Find where the given text appears and provide that cell's center as [X, Y] coordinate. 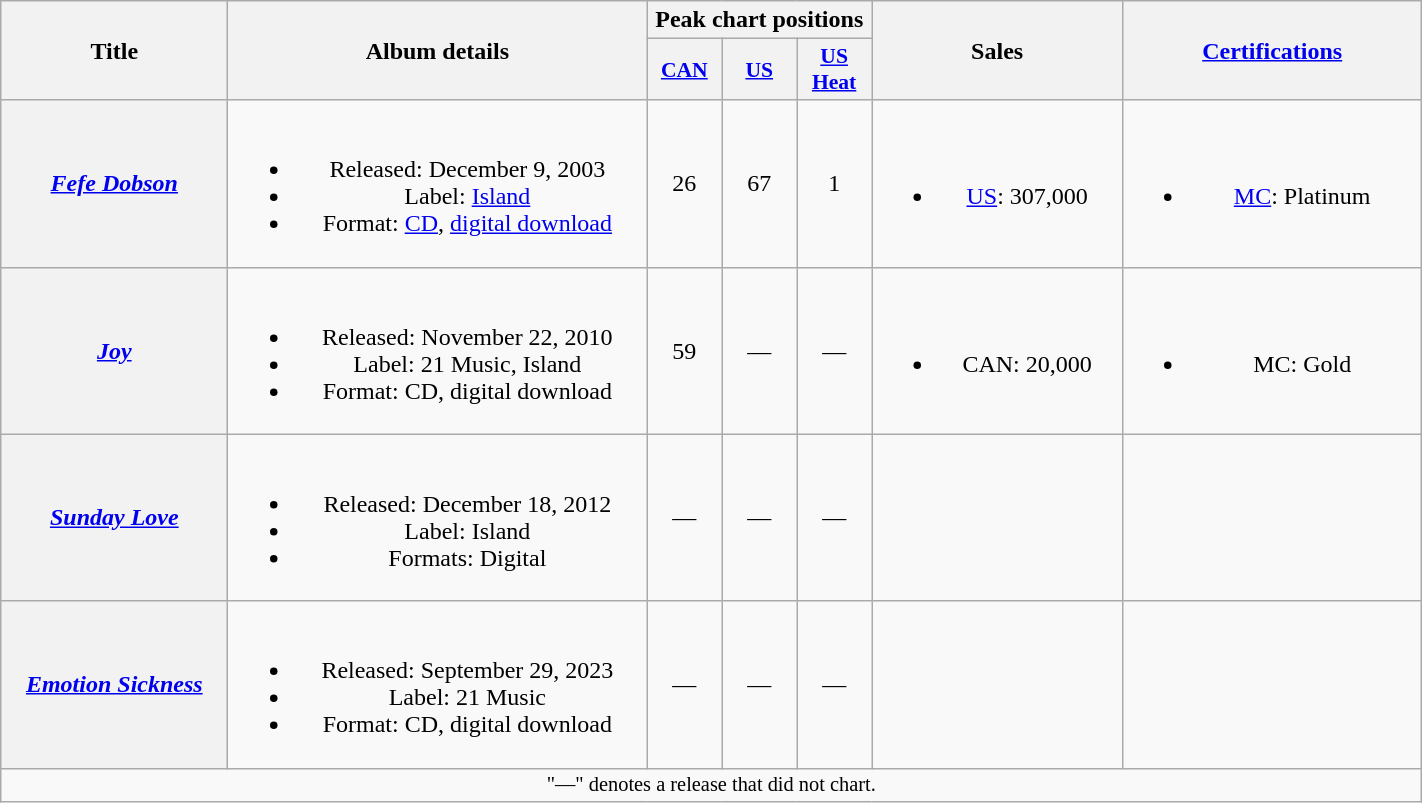
CAN [684, 70]
MC: Platinum [1272, 184]
US [760, 70]
Title [114, 50]
67 [760, 184]
MC: Gold [1272, 350]
"—" denotes a release that did not chart. [712, 785]
Peak chart positions [760, 20]
Emotion Sickness [114, 684]
26 [684, 184]
CAN: 20,000 [998, 350]
Sales [998, 50]
Sunday Love [114, 518]
59 [684, 350]
Certifications [1272, 50]
Released: December 9, 2003Label: IslandFormat: CD, digital download [438, 184]
Released: December 18, 2012Label: IslandFormats: Digital [438, 518]
Album details [438, 50]
Released: September 29, 2023Label: 21 MusicFormat: CD, digital download [438, 684]
US: 307,000 [998, 184]
1 [834, 184]
Joy [114, 350]
USHeat [834, 70]
Released: November 22, 2010Label: 21 Music, IslandFormat: CD, digital download [438, 350]
Fefe Dobson [114, 184]
